Scan for the cell matching the given text and deliver its [x, y] coordinate at center. 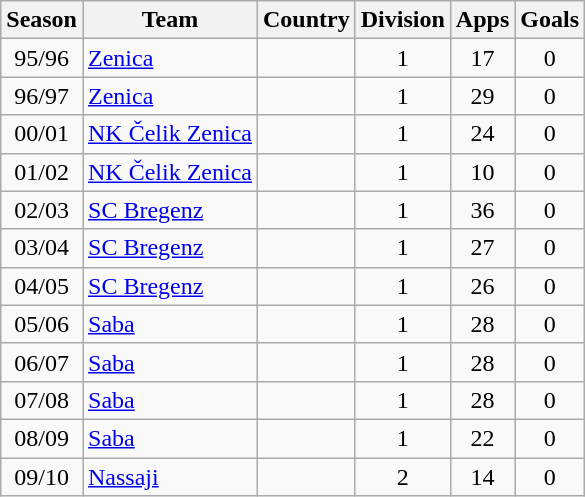
Season [42, 20]
04/05 [42, 286]
17 [482, 58]
Nassaji [170, 477]
00/01 [42, 134]
03/04 [42, 248]
06/07 [42, 362]
24 [482, 134]
09/10 [42, 477]
Goals [550, 20]
Division [402, 20]
27 [482, 248]
05/06 [42, 324]
10 [482, 172]
95/96 [42, 58]
01/02 [42, 172]
07/08 [42, 400]
22 [482, 438]
02/03 [42, 210]
26 [482, 286]
Apps [482, 20]
96/97 [42, 96]
14 [482, 477]
Team [170, 20]
Country [307, 20]
29 [482, 96]
36 [482, 210]
08/09 [42, 438]
2 [402, 477]
